Identify which cell holds the provided text, then report its (x, y) central coordinate. 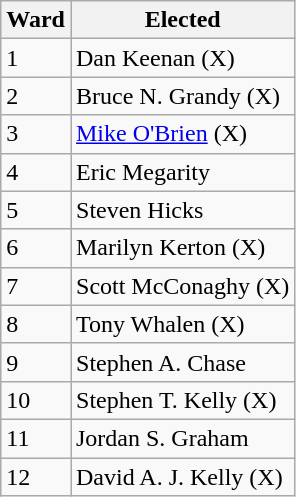
8 (36, 324)
5 (36, 210)
7 (36, 286)
Eric Megarity (182, 172)
Elected (182, 20)
9 (36, 362)
1 (36, 58)
12 (36, 477)
2 (36, 96)
Bruce N. Grandy (X) (182, 96)
3 (36, 134)
10 (36, 400)
Marilyn Kerton (X) (182, 248)
4 (36, 172)
Steven Hicks (182, 210)
Jordan S. Graham (182, 438)
David A. J. Kelly (X) (182, 477)
Tony Whalen (X) (182, 324)
Dan Keenan (X) (182, 58)
Ward (36, 20)
Scott McConaghy (X) (182, 286)
6 (36, 248)
Stephen T. Kelly (X) (182, 400)
Mike O'Brien (X) (182, 134)
Stephen A. Chase (182, 362)
11 (36, 438)
